Return [X, Y] of the center of cell containing provided text 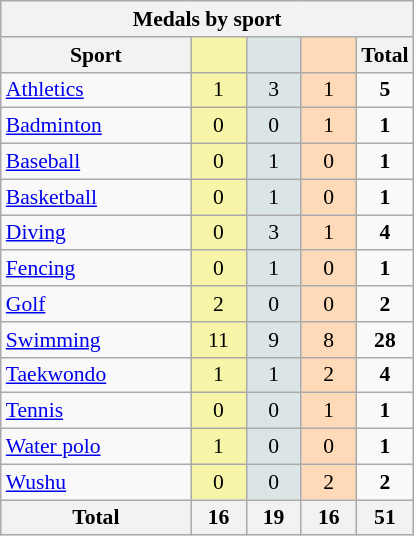
Golf [96, 304]
Diving [96, 233]
51 [384, 518]
Wushu [96, 482]
Baseball [96, 162]
5 [384, 90]
Basketball [96, 197]
11 [218, 340]
Tennis [96, 411]
28 [384, 340]
Fencing [96, 269]
8 [328, 340]
9 [274, 340]
Athletics [96, 90]
Sport [96, 55]
19 [274, 518]
Water polo [96, 447]
Taekwondo [96, 375]
Swimming [96, 340]
Badminton [96, 126]
Medals by sport [208, 19]
